Locate the cell with the specified text and output its [x, y] center coordinate. 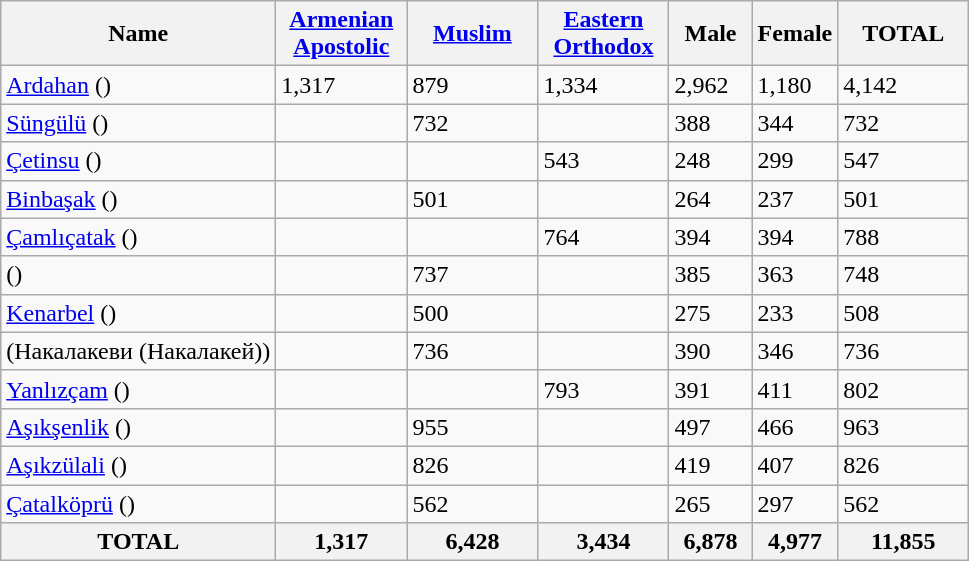
955 [472, 427]
265 [710, 503]
297 [795, 503]
Male [710, 34]
419 [710, 465]
466 [795, 427]
6,878 [710, 542]
390 [710, 351]
6,428 [472, 542]
Süngülü () [138, 123]
3,434 [604, 542]
764 [604, 237]
Yanlızçam () [138, 389]
346 [795, 351]
1,334 [604, 85]
Name [138, 34]
Eastern Orthodox [604, 34]
547 [904, 161]
4,142 [904, 85]
737 [472, 275]
(Накалакеви (Накалакей)) [138, 351]
388 [710, 123]
963 [904, 427]
237 [795, 199]
Ardahan () [138, 85]
233 [795, 313]
Aşıkşenlik () [138, 427]
500 [472, 313]
Armenian Apostolic [342, 34]
11,855 [904, 542]
788 [904, 237]
() [138, 275]
Çatalköprü () [138, 503]
299 [795, 161]
391 [710, 389]
Muslim [472, 34]
793 [604, 389]
802 [904, 389]
411 [795, 389]
2,962 [710, 85]
Çamlıçatak () [138, 237]
748 [904, 275]
497 [710, 427]
508 [904, 313]
264 [710, 199]
344 [795, 123]
363 [795, 275]
Binbaşak () [138, 199]
Çetinsu () [138, 161]
Aşıkzülali () [138, 465]
275 [710, 313]
407 [795, 465]
1,180 [795, 85]
248 [710, 161]
4,977 [795, 542]
Female [795, 34]
543 [604, 161]
Kenarbel () [138, 313]
879 [472, 85]
385 [710, 275]
